Extract the (X, Y) coordinate from the center of the cell holding the provided text.  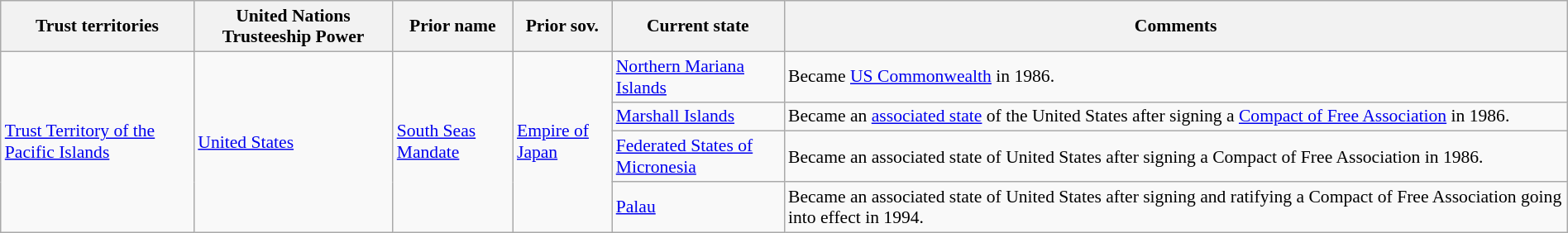
Comments (1176, 26)
Prior name (453, 26)
Became an associated state of the United States after signing a Compact of Free Association in 1986. (1176, 116)
Became an associated state of United States after signing and ratifying a Compact of Free Association going into effect in 1994. (1176, 207)
Palau (698, 207)
United Nations Trusteeship Power (293, 26)
United States (293, 142)
Federated States of Micronesia (698, 157)
South Seas Mandate (453, 142)
Empire of Japan (562, 142)
Northern Mariana Islands (698, 76)
Became US Commonwealth in 1986. (1176, 76)
Trust territories (98, 26)
Current state (698, 26)
Prior sov. (562, 26)
Became an associated state of United States after signing a Compact of Free Association in 1986. (1176, 157)
Trust Territory of the Pacific Islands (98, 142)
Marshall Islands (698, 116)
